Output the [X, Y] coordinate of the center of the cell containing the given text.  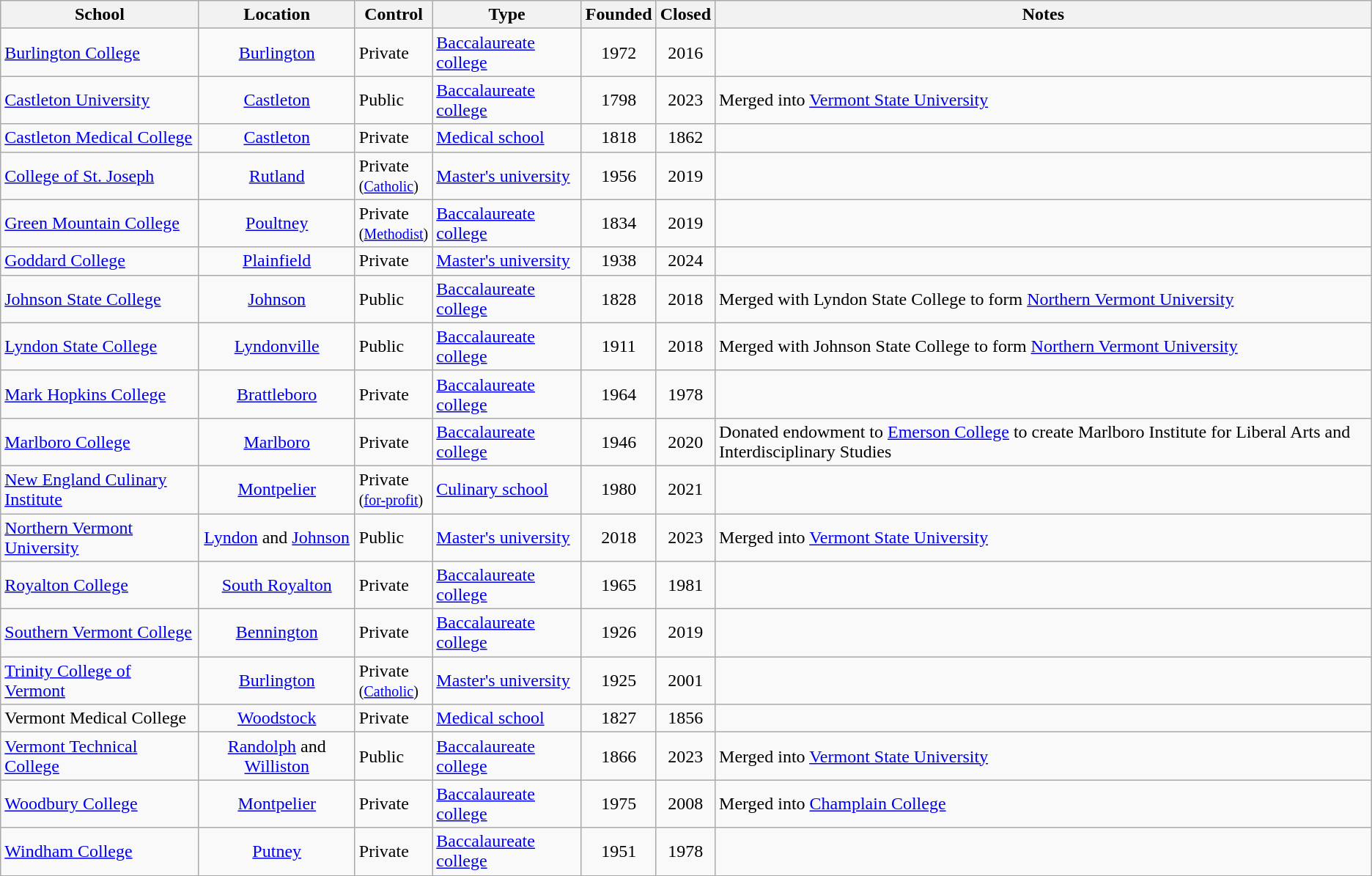
Rutland [277, 176]
1981 [685, 585]
1925 [619, 680]
Randolph and Williston [277, 757]
1938 [619, 261]
New England Culinary Institute [100, 490]
2024 [685, 261]
Johnson [277, 299]
Woodstock [277, 718]
2008 [685, 803]
1964 [619, 394]
Notes [1044, 15]
1834 [619, 223]
Mark Hopkins College [100, 394]
Burlington College [100, 53]
1862 [685, 138]
Northern Vermont University [100, 537]
Woodbury College [100, 803]
1975 [619, 803]
Trinity College of Vermont [100, 680]
Royalton College [100, 585]
Marlboro College [100, 441]
1965 [619, 585]
Southern Vermont College [100, 633]
Green Mountain College [100, 223]
Culinary school [507, 490]
2021 [685, 490]
1946 [619, 441]
1972 [619, 53]
Plainfield [277, 261]
1911 [619, 346]
1856 [685, 718]
1827 [619, 718]
Vermont Medical College [100, 718]
School [100, 15]
Poultney [277, 223]
Marlboro [277, 441]
Closed [685, 15]
2020 [685, 441]
1926 [619, 633]
Putney [277, 852]
Brattleboro [277, 394]
Lyndon and Johnson [277, 537]
Private(Methodist) [394, 223]
1951 [619, 852]
Merged into Champlain College [1044, 803]
South Royalton [277, 585]
Founded [619, 15]
1798 [619, 100]
Control [394, 15]
1980 [619, 490]
Castleton University [100, 100]
1828 [619, 299]
Private(for-profit) [394, 490]
Castleton Medical College [100, 138]
1956 [619, 176]
Vermont Technical College [100, 757]
1866 [619, 757]
Merged with Lyndon State College to form Northern Vermont University [1044, 299]
Windham College [100, 852]
Type [507, 15]
College of St. Joseph [100, 176]
Donated endowment to Emerson College to create Marlboro Institute for Liberal Arts and Interdisciplinary Studies [1044, 441]
Johnson State College [100, 299]
Lyndon State College [100, 346]
Merged with Johnson State College to form Northern Vermont University [1044, 346]
1818 [619, 138]
Bennington [277, 633]
Location [277, 15]
Goddard College [100, 261]
2016 [685, 53]
Lyndonville [277, 346]
2001 [685, 680]
